Find where the given text appears and provide that cell's center as (x, y) coordinate. 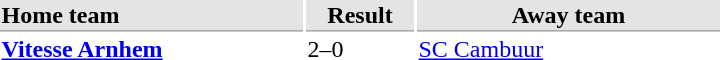
Away team (568, 16)
Home team (152, 16)
Result (360, 16)
